Determine the [x, y] coordinate at the center of the cell enclosing the given text.  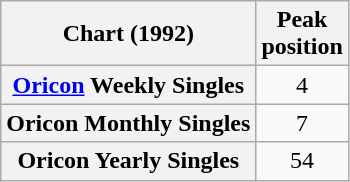
7 [302, 123]
Peakposition [302, 34]
Oricon Weekly Singles [128, 85]
4 [302, 85]
Chart (1992) [128, 34]
Oricon Yearly Singles [128, 161]
54 [302, 161]
Oricon Monthly Singles [128, 123]
